Detect which cell encompasses the target text, then output its [x, y] center coordinate. 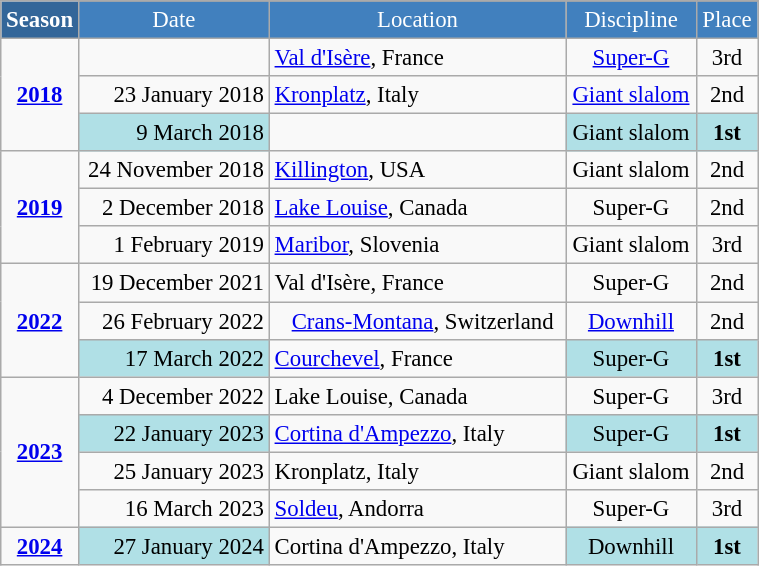
2022 [40, 320]
4 December 2022 [174, 396]
26 February 2022 [174, 321]
22 January 2023 [174, 433]
Crans-Montana, Switzerland [417, 321]
Discipline [632, 20]
19 December 2021 [174, 283]
1 February 2019 [174, 245]
23 January 2018 [174, 95]
Place [726, 20]
2 December 2018 [174, 208]
24 November 2018 [174, 170]
Date [174, 20]
2024 [40, 546]
2023 [40, 452]
16 March 2023 [174, 509]
2018 [40, 96]
17 March 2022 [174, 358]
Killington, USA [417, 170]
2019 [40, 208]
27 January 2024 [174, 546]
Courchevel, France [417, 358]
Location [417, 20]
25 January 2023 [174, 471]
Season [40, 20]
9 March 2018 [174, 133]
Maribor, Slovenia [417, 245]
Soldeu, Andorra [417, 509]
